Return the [x, y] coordinate for the center point of the cell that contains the specified text.  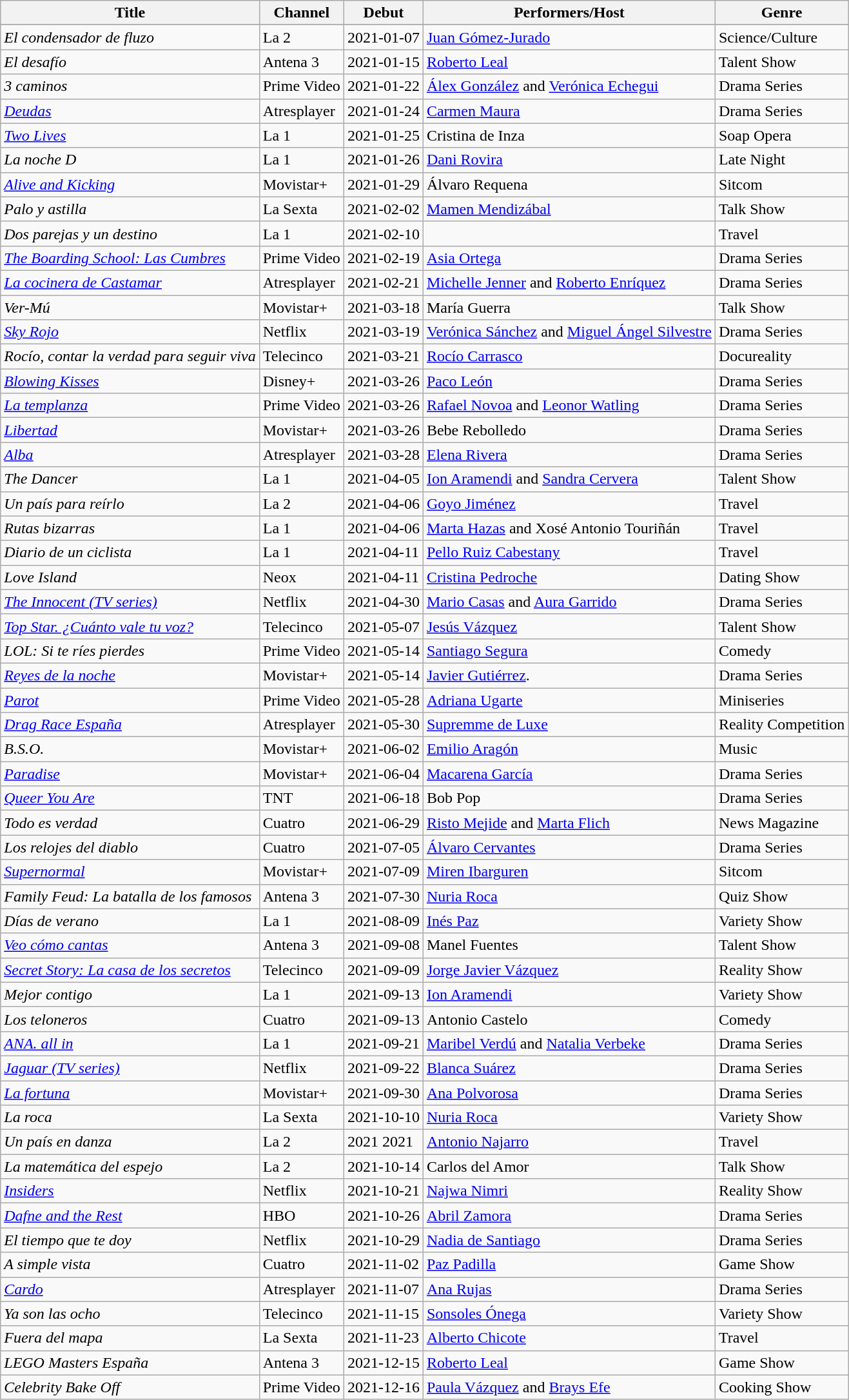
El condensador de fluzo [130, 37]
2021-05-07 [383, 626]
2021-09-09 [383, 970]
2021-09-30 [383, 1093]
HBO [302, 1216]
Paz Padilla [569, 1265]
Supremme de Luxe [569, 725]
Cooking Show [781, 1387]
Blanca Suárez [569, 1068]
2021-03-28 [383, 455]
Inés Paz [569, 921]
2021-07-09 [383, 872]
2021-10-21 [383, 1191]
2021-08-09 [383, 921]
Queer You Are [130, 798]
Docureality [781, 357]
Miren Ibarguren [569, 872]
Emilio Aragón [569, 749]
2021-01-07 [383, 37]
La noche D [130, 160]
2021-01-29 [383, 184]
Rocío Carrasco [569, 357]
Pello Ruiz Cabestany [569, 553]
Macarena García [569, 774]
Genre [781, 13]
Los teloneros [130, 1019]
Risto Mejide and Marta Flich [569, 823]
Supernormal [130, 872]
Miniseries [781, 700]
Verónica Sánchez and Miguel Ángel Silvestre [569, 332]
Antonio Najarro [569, 1142]
La cocinera de Castamar [130, 282]
María Guerra [569, 308]
Un país para reírlo [130, 504]
Dani Rovira [569, 160]
2021-06-02 [383, 749]
The Dancer [130, 479]
Jesús Vázquez [569, 626]
Mejor contigo [130, 994]
La templanza [130, 406]
Jaguar (TV series) [130, 1068]
Celebrity Bake Off [130, 1387]
La matemática del espejo [130, 1167]
El tiempo que te doy [130, 1240]
Bebe Rebolledo [569, 430]
Veo cómo cantas [130, 945]
Asia Ortega [569, 258]
2021-07-05 [383, 847]
The Innocent (TV series) [130, 602]
2021-11-07 [383, 1289]
Top Star. ¿Cuánto vale tu voz? [130, 626]
2021-11-02 [383, 1265]
Paradise [130, 774]
3 caminos [130, 86]
A simple vista [130, 1265]
Mamen Mendizábal [569, 209]
Bob Pop [569, 798]
Mario Casas and Aura Garrido [569, 602]
Debut [383, 13]
Ana Polvorosa [569, 1093]
2021-06-04 [383, 774]
2021-01-25 [383, 135]
Un país en danza [130, 1142]
2021-09-08 [383, 945]
2021-01-15 [383, 62]
2021-11-15 [383, 1314]
2021-10-26 [383, 1216]
Manel Fuentes [569, 945]
Dos parejas y un destino [130, 233]
Drag Race España [130, 725]
Performers/Host [569, 13]
Ion Aramendi [569, 994]
Ya son las ocho [130, 1314]
Soap Opera [781, 135]
B.S.O. [130, 749]
Carmen Maura [569, 111]
Science/Culture [781, 37]
Quiz Show [781, 896]
2021-11-23 [383, 1338]
2021-03-21 [383, 357]
Adriana Ugarte [569, 700]
News Magazine [781, 823]
Alive and Kicking [130, 184]
Marta Hazas and Xosé Antonio Touriñán [569, 528]
Family Feud: La batalla de los famosos [130, 896]
2021-03-19 [383, 332]
Title [130, 13]
2021-10-10 [383, 1118]
2021-10-14 [383, 1167]
Nadia de Santiago [569, 1240]
Los relojes del diablo [130, 847]
Sonsoles Ónega [569, 1314]
Deudas [130, 111]
La roca [130, 1118]
2021-07-30 [383, 896]
ANA. all in [130, 1043]
2021-03-18 [383, 308]
La fortuna [130, 1093]
Ana Rujas [569, 1289]
Love Island [130, 577]
Elena Rivera [569, 455]
Abril Zamora [569, 1216]
Dafne and the Rest [130, 1216]
Channel [302, 13]
TNT [302, 798]
LOL: Si te ríes pierdes [130, 651]
Javier Gutiérrez. [569, 675]
Álex González and Verónica Echegui [569, 86]
Maribel Verdú and Natalia Verbeke [569, 1043]
Alberto Chicote [569, 1338]
2021-10-29 [383, 1240]
Juan Gómez-Jurado [569, 37]
Santiago Segura [569, 651]
Dating Show [781, 577]
LEGO Masters España [130, 1363]
2021-05-28 [383, 700]
Najwa Nimri [569, 1191]
Libertad [130, 430]
Carlos del Amor [569, 1167]
Antonio Castelo [569, 1019]
2021-02-19 [383, 258]
Diario de un ciclista [130, 553]
Rutas bizarras [130, 528]
2021-02-21 [383, 282]
Alba [130, 455]
Parot [130, 700]
Palo y astilla [130, 209]
2021-02-10 [383, 233]
Rafael Novoa and Leonor Watling [569, 406]
Jorge Javier Vázquez [569, 970]
2021-01-26 [383, 160]
Neox [302, 577]
Días de verano [130, 921]
Cristina Pedroche [569, 577]
Reality Competition [781, 725]
Rocío, contar la verdad para seguir viva [130, 357]
Cristina de Inza [569, 135]
Blowing Kisses [130, 381]
2021-02-02 [383, 209]
El desafío [130, 62]
2021-04-05 [383, 479]
The Boarding School: Las Cumbres [130, 258]
Fuera del mapa [130, 1338]
2021-04-30 [383, 602]
Two Lives [130, 135]
Paco León [569, 381]
2021-01-22 [383, 86]
Álvaro Requena [569, 184]
2021-12-15 [383, 1363]
Goyo Jiménez [569, 504]
2021-06-18 [383, 798]
2021-05-30 [383, 725]
Sky Rojo [130, 332]
Todo es verdad [130, 823]
2021-09-22 [383, 1068]
Disney+ [302, 381]
Music [781, 749]
Insiders [130, 1191]
Cardo [130, 1289]
Late Night [781, 160]
Paula Vázquez and Brays Efe [569, 1387]
2021-12-16 [383, 1387]
2021-09-21 [383, 1043]
Ion Aramendi and Sandra Cervera [569, 479]
2021-01-24 [383, 111]
Ver-Mú [130, 308]
Reyes de la noche [130, 675]
Michelle Jenner and Roberto Enríquez [569, 282]
Álvaro Cervantes [569, 847]
2021 2021 [383, 1142]
Secret Story: La casa de los secretos [130, 970]
2021-06-29 [383, 823]
